Return the (X, Y) coordinate for the center point of the cell that contains the specified text.  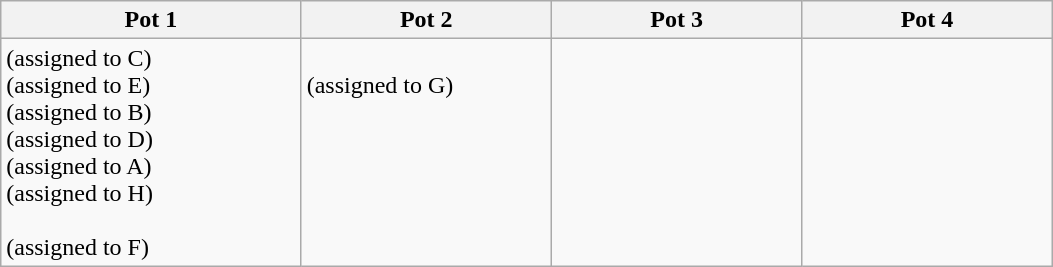
(assigned to C) (assigned to E) (assigned to B) (assigned to D) (assigned to A) (assigned to H) (assigned to F) (151, 152)
Pot 4 (927, 20)
Pot 1 (151, 20)
Pot 2 (426, 20)
(assigned to G) (426, 152)
Pot 3 (676, 20)
